Scan for the cell matching the given text and deliver its [x, y] coordinate at center. 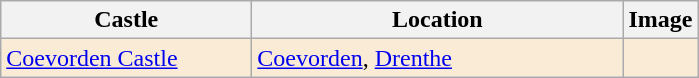
Coevorden Castle [126, 58]
Coevorden, Drenthe [438, 58]
Image [660, 20]
Location [438, 20]
Castle [126, 20]
